Capture the cell that displays the provided text and extract its [X, Y] central coordinate. 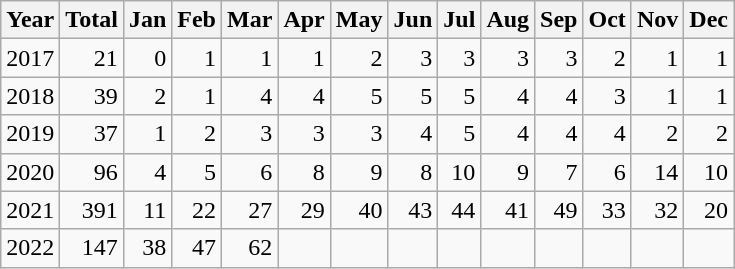
38 [147, 248]
Jan [147, 20]
Mar [250, 20]
147 [92, 248]
40 [359, 210]
2018 [30, 96]
Nov [657, 20]
22 [197, 210]
May [359, 20]
391 [92, 210]
44 [460, 210]
Dec [709, 20]
Sep [559, 20]
47 [197, 248]
2021 [30, 210]
43 [413, 210]
11 [147, 210]
41 [508, 210]
Aug [508, 20]
27 [250, 210]
2022 [30, 248]
7 [559, 172]
Oct [607, 20]
29 [304, 210]
Apr [304, 20]
Feb [197, 20]
62 [250, 248]
Jun [413, 20]
2019 [30, 134]
Jul [460, 20]
39 [92, 96]
33 [607, 210]
32 [657, 210]
21 [92, 58]
14 [657, 172]
Year [30, 20]
2020 [30, 172]
2017 [30, 58]
37 [92, 134]
96 [92, 172]
0 [147, 58]
20 [709, 210]
Total [92, 20]
49 [559, 210]
